Locate the cell with the specified text and output its (X, Y) center coordinate. 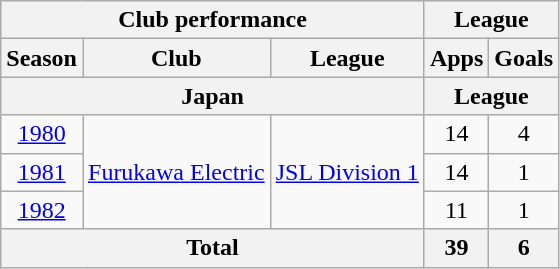
JSL Division 1 (347, 172)
Furukawa Electric (176, 172)
1982 (42, 210)
39 (456, 248)
1980 (42, 134)
Apps (456, 58)
Japan (213, 96)
4 (524, 134)
Goals (524, 58)
1981 (42, 172)
11 (456, 210)
6 (524, 248)
Club performance (213, 20)
Total (213, 248)
Season (42, 58)
Club (176, 58)
